Output the (X, Y) coordinate of the center of the cell containing the given text.  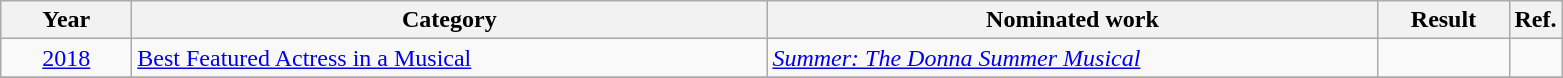
Category (450, 20)
Best Featured Actress in a Musical (450, 58)
2018 (66, 58)
Summer: The Donna Summer Musical (1072, 58)
Year (66, 20)
Result (1444, 20)
Nominated work (1072, 20)
Ref. (1536, 20)
